Find where the given text appears and provide that cell's center as [X, Y] coordinate. 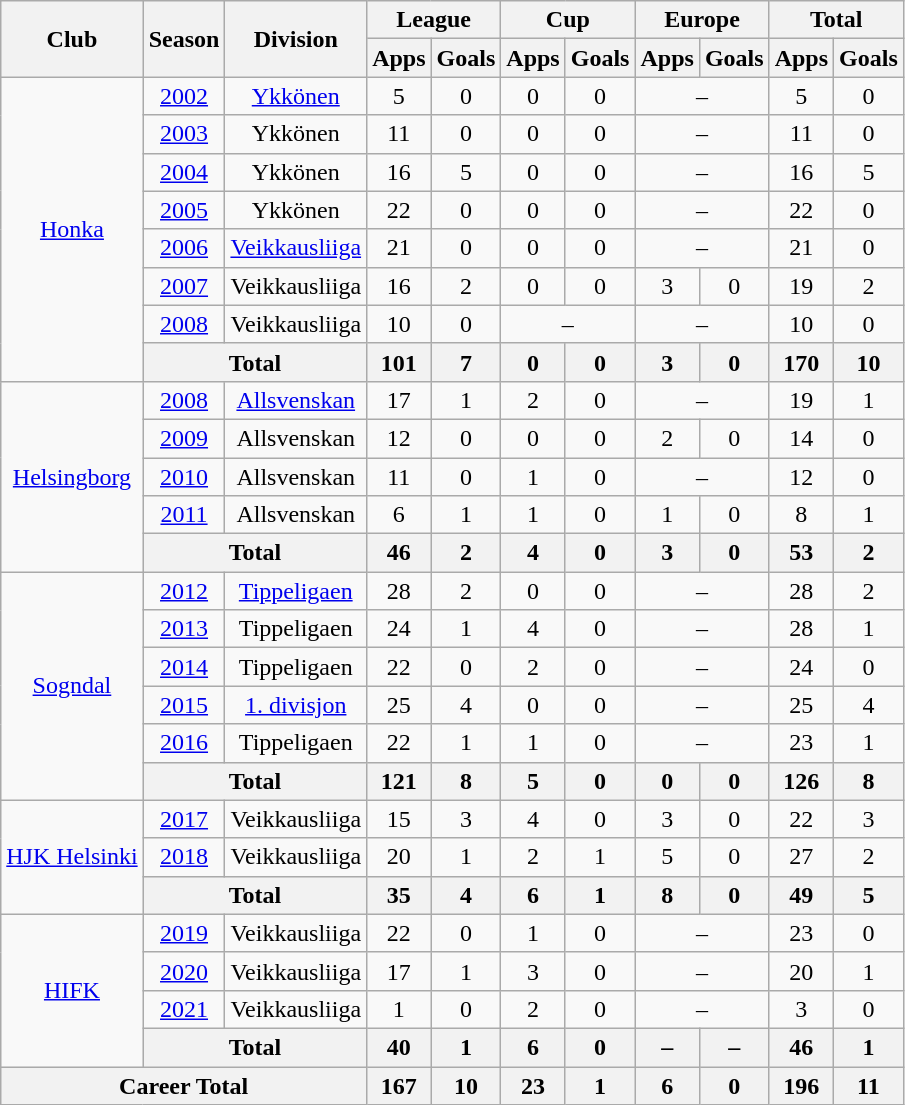
2011 [184, 515]
2010 [184, 477]
27 [801, 857]
53 [801, 553]
1. divisjon [296, 705]
HIFK [72, 990]
Career Total [184, 1085]
2002 [184, 96]
Europe [702, 20]
35 [399, 895]
167 [399, 1085]
2007 [184, 286]
2021 [184, 1009]
Division [296, 39]
Honka [72, 229]
Sogndal [72, 686]
126 [801, 781]
Season [184, 39]
HJK Helsinki [72, 857]
7 [466, 362]
2017 [184, 819]
Club [72, 39]
League [434, 20]
15 [399, 819]
121 [399, 781]
Cup [568, 20]
14 [801, 438]
2018 [184, 857]
101 [399, 362]
2020 [184, 971]
2009 [184, 438]
2019 [184, 933]
Helsingborg [72, 476]
49 [801, 895]
40 [399, 1047]
2006 [184, 248]
2015 [184, 705]
2013 [184, 629]
2004 [184, 172]
2016 [184, 743]
2005 [184, 210]
2003 [184, 134]
196 [801, 1085]
2012 [184, 591]
2014 [184, 667]
170 [801, 362]
